Provide the (x, y) coordinate of the cell's center where the given text is located.  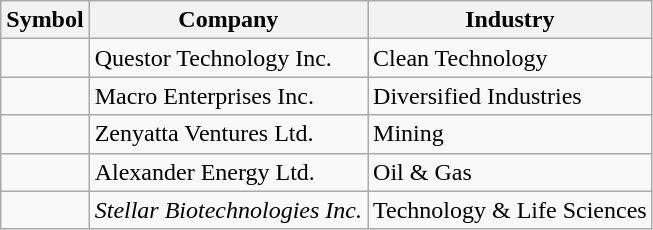
Company (228, 20)
Clean Technology (510, 58)
Industry (510, 20)
Zenyatta Ventures Ltd. (228, 134)
Oil & Gas (510, 172)
Alexander Energy Ltd. (228, 172)
Mining (510, 134)
Macro Enterprises Inc. (228, 96)
Questor Technology Inc. (228, 58)
Stellar Biotechnologies Inc. (228, 210)
Symbol (45, 20)
Diversified Industries (510, 96)
Technology & Life Sciences (510, 210)
